Provide the [x, y] coordinate of the cell's center where the given text is located.  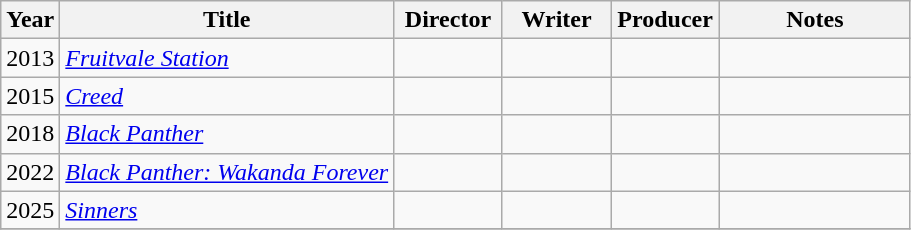
Creed [227, 96]
Director [448, 20]
Title [227, 20]
2025 [30, 210]
Producer [666, 20]
Writer [556, 20]
Black Panther: Wakanda Forever [227, 172]
2013 [30, 58]
Fruitvale Station [227, 58]
2022 [30, 172]
Black Panther [227, 134]
Sinners [227, 210]
Notes [814, 20]
Year [30, 20]
2015 [30, 96]
2018 [30, 134]
